Output the [x, y] coordinate of the center of the cell containing the given text.  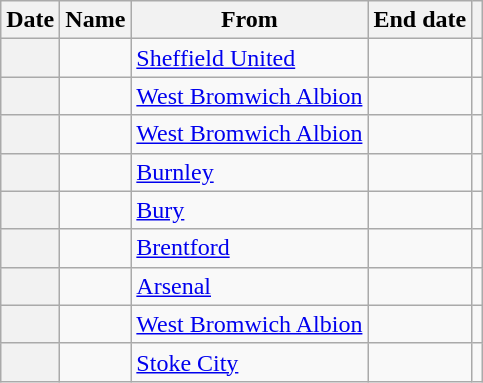
From [250, 20]
Arsenal [250, 286]
Name [96, 20]
Date [30, 20]
Brentford [250, 248]
Bury [250, 210]
Burnley [250, 172]
Stoke City [250, 362]
End date [420, 20]
Sheffield United [250, 58]
